Find where the given text appears and provide that cell's center as [x, y] coordinate. 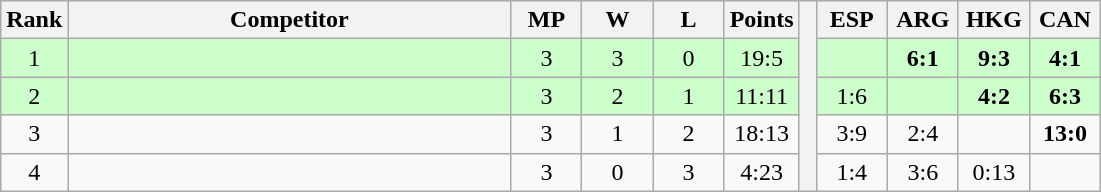
4:1 [1064, 58]
MP [546, 20]
13:0 [1064, 134]
3:9 [852, 134]
6:3 [1064, 96]
4:23 [762, 172]
W [618, 20]
L [688, 20]
Rank [34, 20]
ARG [922, 20]
Competitor [290, 20]
ESP [852, 20]
1:6 [852, 96]
4:2 [994, 96]
11:11 [762, 96]
3:6 [922, 172]
9:3 [994, 58]
2:4 [922, 134]
1:4 [852, 172]
19:5 [762, 58]
Points [762, 20]
CAN [1064, 20]
6:1 [922, 58]
4 [34, 172]
18:13 [762, 134]
HKG [994, 20]
0:13 [994, 172]
